Return (X, Y) of the center of cell containing provided text 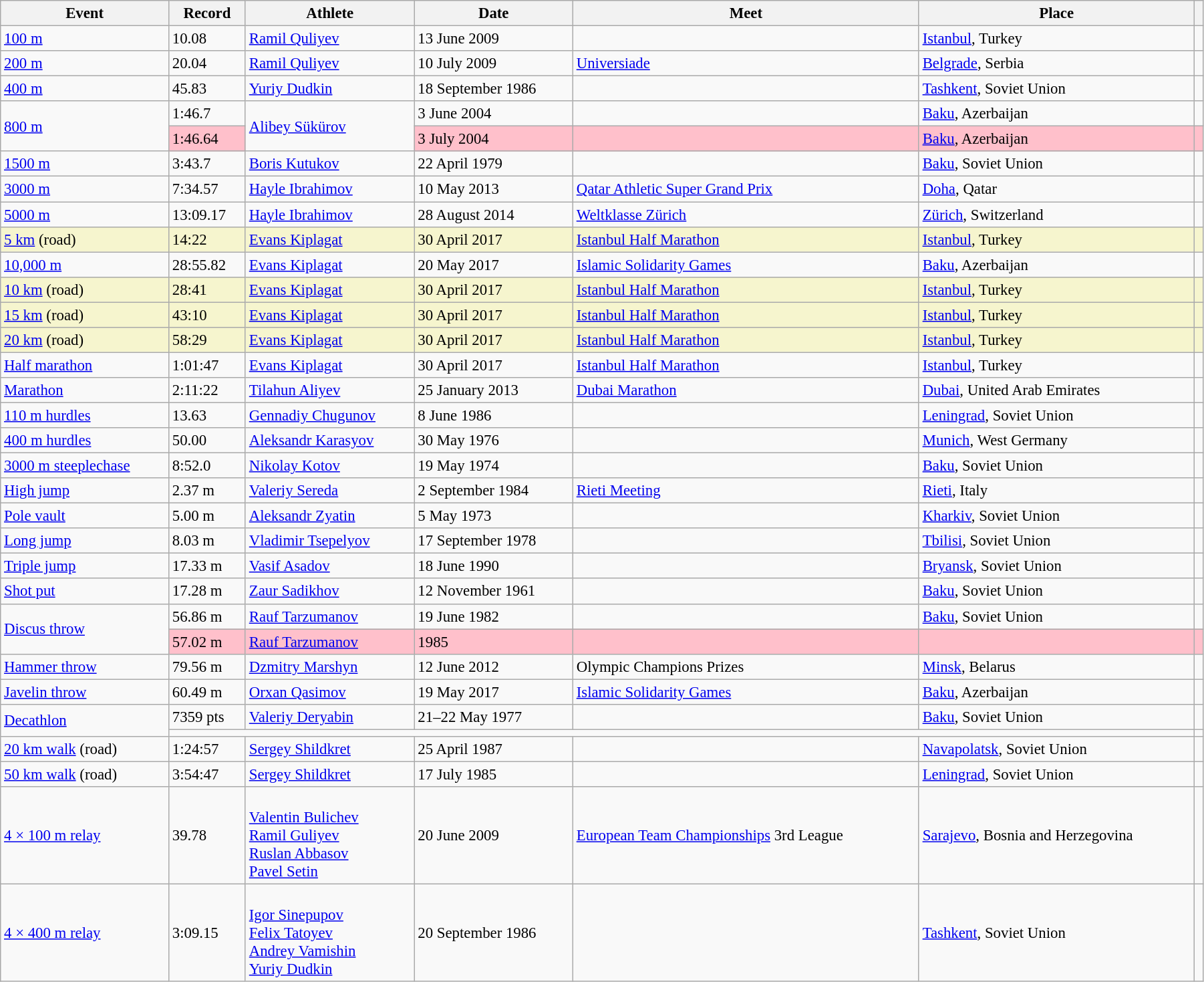
Yuriy Dudkin (330, 89)
High jump (85, 491)
3 July 2004 (493, 139)
10 May 2013 (493, 189)
Dzmitry Marshyn (330, 666)
20 km (road) (85, 340)
Decathlon (85, 721)
20 May 2017 (493, 265)
Aleksandr Zyatin (330, 516)
1:24:57 (207, 749)
Rieti, Italy (1056, 491)
3:43.7 (207, 164)
12 June 2012 (493, 666)
Half marathon (85, 365)
21–22 May 1977 (493, 717)
Kharkiv, Soviet Union (1056, 516)
Tbilisi, Soviet Union (1056, 541)
100 m (85, 39)
15 km (road) (85, 315)
28 August 2014 (493, 215)
Igor SinepupovFelix TatoyevAndrey VamishinYuriy Dudkin (330, 933)
Meet (746, 13)
Vasif Asadov (330, 566)
2 September 1984 (493, 491)
19 May 1974 (493, 466)
Aleksandr Karasyov (330, 441)
Pole vault (85, 516)
8 June 1986 (493, 415)
4 × 400 m relay (85, 933)
5 May 1973 (493, 516)
5 km (road) (85, 239)
110 m hurdles (85, 415)
17 September 1978 (493, 541)
14:22 (207, 239)
28:55.82 (207, 265)
2:11:22 (207, 390)
5.00 m (207, 516)
Orxan Qasimov (330, 692)
43:10 (207, 315)
50.00 (207, 441)
Olympic Champions Prizes (746, 666)
Hammer throw (85, 666)
Universiade (746, 64)
Belgrade, Serbia (1056, 64)
Qatar Athletic Super Grand Prix (746, 189)
400 m hurdles (85, 441)
200 m (85, 64)
10,000 m (85, 265)
25 January 2013 (493, 390)
Nikolay Kotov (330, 466)
50 km walk (road) (85, 774)
3000 m steeplechase (85, 466)
Dubai Marathon (746, 390)
20 km walk (road) (85, 749)
Athlete (330, 13)
European Team Championships 3rd League (746, 836)
400 m (85, 89)
1:46.64 (207, 139)
13.63 (207, 415)
3:54:47 (207, 774)
1985 (493, 642)
10 km (road) (85, 289)
1:01:47 (207, 365)
3:09.15 (207, 933)
Weltklasse Zürich (746, 215)
12 November 1961 (493, 592)
18 September 1986 (493, 89)
Minsk, Belarus (1056, 666)
3000 m (85, 189)
Discus throw (85, 628)
Place (1056, 13)
Alibey Sükürov (330, 126)
Rieti Meeting (746, 491)
13 June 2009 (493, 39)
Valentin BulichevRamil GuliyevRuslan AbbasovPavel Setin (330, 836)
Boris Kutukov (330, 164)
7:34.57 (207, 189)
Tilahun Aliyev (330, 390)
Valeriy Deryabin (330, 717)
Sarajevo, Bosnia and Herzegovina (1056, 836)
79.56 m (207, 666)
Event (85, 13)
Long jump (85, 541)
58:29 (207, 340)
2.37 m (207, 491)
28:41 (207, 289)
5000 m (85, 215)
Shot put (85, 592)
4 × 100 m relay (85, 836)
3 June 2004 (493, 114)
Valeriy Sereda (330, 491)
10 July 2009 (493, 64)
Bryansk, Soviet Union (1056, 566)
10.08 (207, 39)
57.02 m (207, 642)
20 September 1986 (493, 933)
Marathon (85, 390)
Javelin throw (85, 692)
39.78 (207, 836)
20.04 (207, 64)
Dubai, United Arab Emirates (1056, 390)
25 April 1987 (493, 749)
Doha, Qatar (1056, 189)
1:46.7 (207, 114)
56.86 m (207, 616)
17.28 m (207, 592)
13:09.17 (207, 215)
8:52.0 (207, 466)
Zürich, Switzerland (1056, 215)
Date (493, 13)
8.03 m (207, 541)
Triple jump (85, 566)
Navapolatsk, Soviet Union (1056, 749)
20 June 2009 (493, 836)
Munich, West Germany (1056, 441)
7359 pts (207, 717)
Record (207, 13)
60.49 m (207, 692)
19 May 2017 (493, 692)
1500 m (85, 164)
22 April 1979 (493, 164)
Vladimir Tsepelyov (330, 541)
Gennadiy Chugunov (330, 415)
18 June 1990 (493, 566)
Zaur Sadikhov (330, 592)
17.33 m (207, 566)
30 May 1976 (493, 441)
800 m (85, 126)
17 July 1985 (493, 774)
19 June 1982 (493, 616)
45.83 (207, 89)
